Determine the [X, Y] coordinate at the center of the cell enclosing the given text.  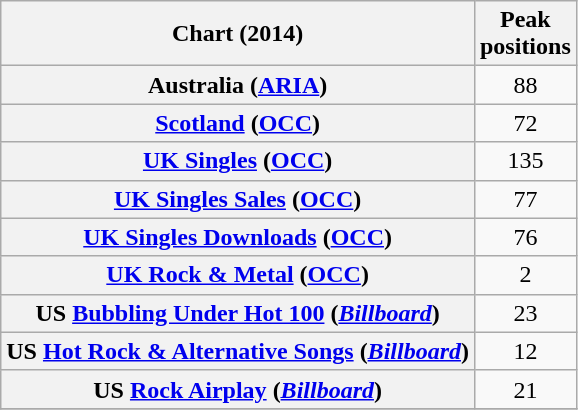
UK Singles Downloads (OCC) [238, 237]
Chart (2014) [238, 34]
2 [525, 275]
UK Singles (OCC) [238, 161]
21 [525, 389]
72 [525, 123]
77 [525, 199]
Scotland (OCC) [238, 123]
12 [525, 351]
UK Singles Sales (OCC) [238, 199]
US Rock Airplay (Billboard) [238, 389]
135 [525, 161]
US Bubbling Under Hot 100 (Billboard) [238, 313]
Australia (ARIA) [238, 85]
23 [525, 313]
Peakpositions [525, 34]
UK Rock & Metal (OCC) [238, 275]
US Hot Rock & Alternative Songs (Billboard) [238, 351]
76 [525, 237]
88 [525, 85]
